Detect which cell encompasses the target text, then output its (x, y) center coordinate. 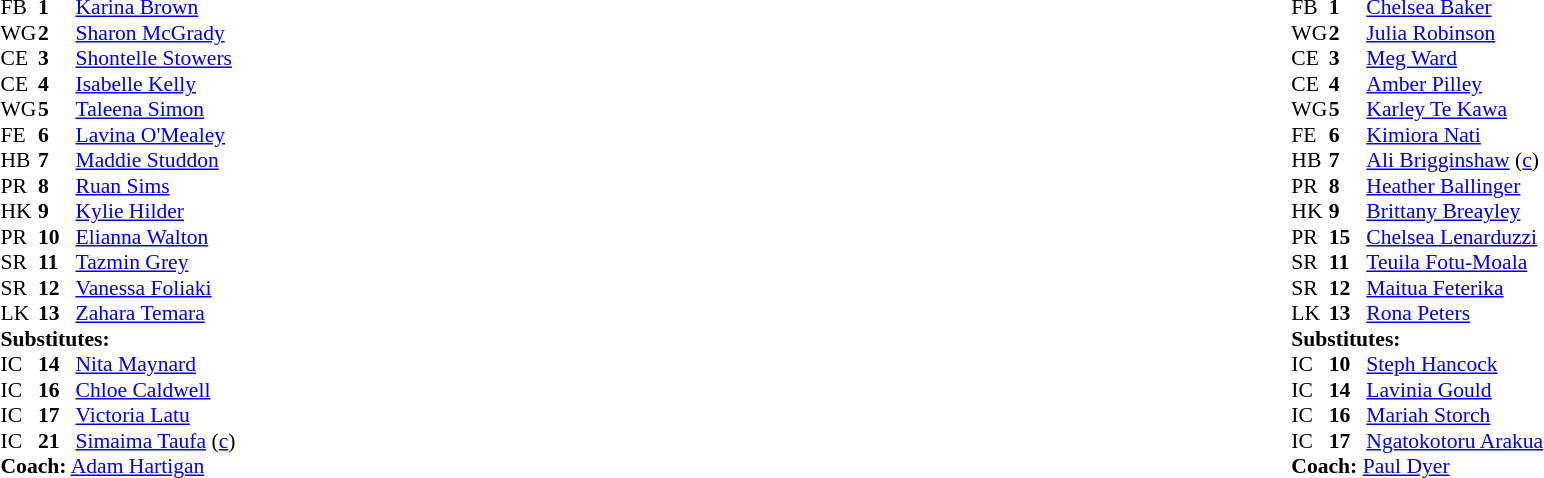
Lavinia Gould (1454, 390)
Karley Te Kawa (1454, 109)
Chloe Caldwell (156, 390)
Vanessa Foliaki (156, 288)
21 (57, 441)
Meg Ward (1454, 59)
Sharon McGrady (156, 33)
Maitua Feterika (1454, 288)
Zahara Temara (156, 313)
Chelsea Lenarduzzi (1454, 237)
Ali Brigginshaw (c) (1454, 161)
Teuila Fotu-Moala (1454, 263)
Steph Hancock (1454, 365)
Simaima Taufa (c) (156, 441)
Taleena Simon (156, 109)
Nita Maynard (156, 365)
Shontelle Stowers (156, 59)
15 (1348, 237)
Heather Ballinger (1454, 186)
Elianna Walton (156, 237)
Julia Robinson (1454, 33)
Kimiora Nati (1454, 135)
Maddie Studdon (156, 161)
Mariah Storch (1454, 415)
Isabelle Kelly (156, 84)
Brittany Breayley (1454, 211)
Ruan Sims (156, 186)
Tazmin Grey (156, 263)
Kylie Hilder (156, 211)
Amber Pilley (1454, 84)
Rona Peters (1454, 313)
Victoria Latu (156, 415)
Lavina O'Mealey (156, 135)
Ngatokotoru Arakua (1454, 441)
